Extract the [X, Y] coordinate from the center of the cell holding the provided text.  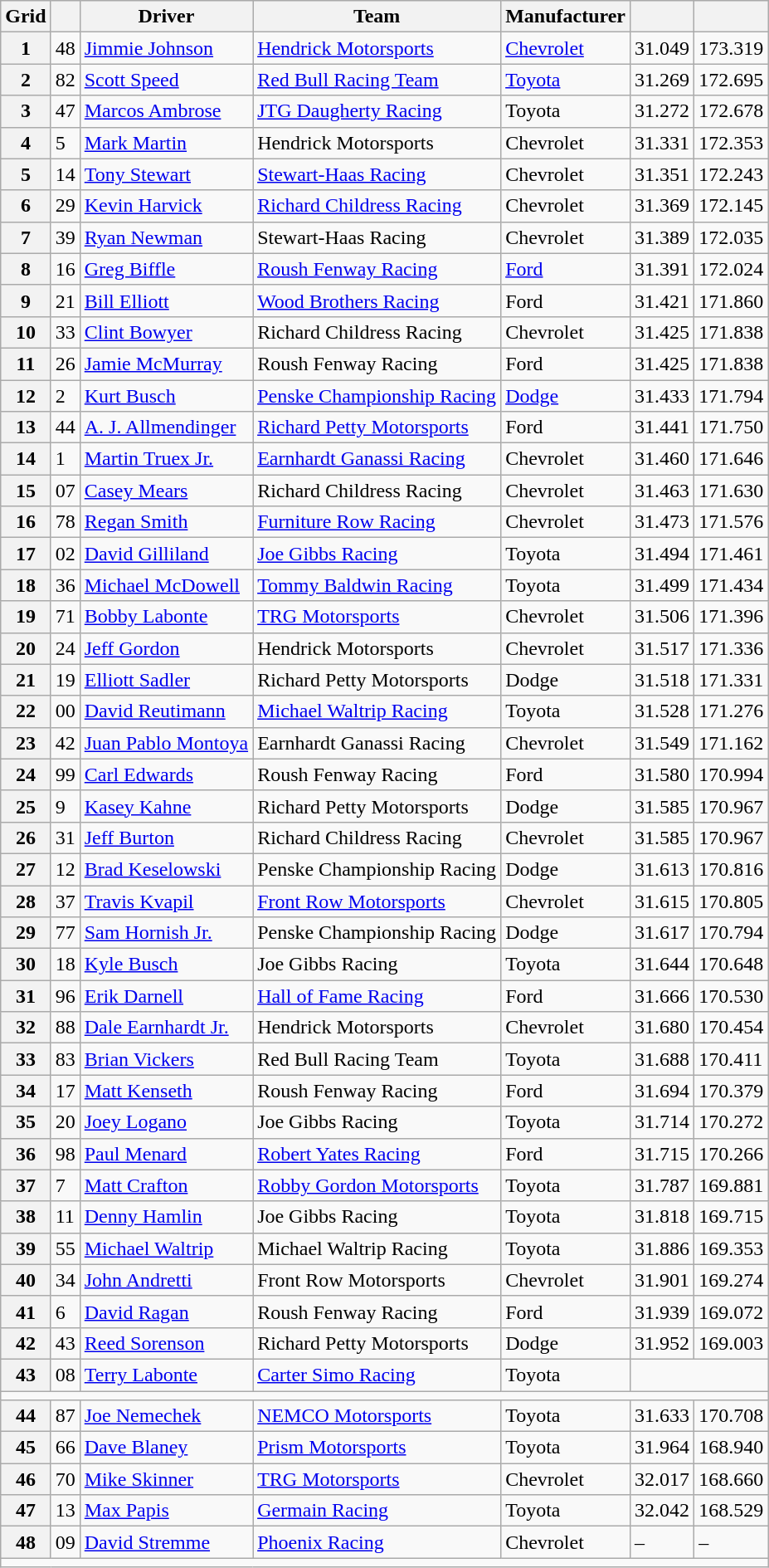
Dave Blaney [166, 1448]
Manufacturer [566, 17]
31.351 [662, 174]
31.389 [662, 237]
Bill Elliott [166, 300]
171.794 [732, 396]
Kurt Busch [166, 396]
169.072 [732, 1312]
88 [65, 1028]
Mike Skinner [166, 1479]
Driver [166, 17]
Michael Waltrip [166, 1248]
Joe Nemechek [166, 1416]
Paul Menard [166, 1154]
170.648 [732, 965]
170.994 [732, 774]
169.353 [732, 1248]
3 [26, 111]
31.460 [662, 459]
Clint Bowyer [166, 332]
31.886 [662, 1248]
Travis Kvapil [166, 901]
169.715 [732, 1217]
31.549 [662, 743]
Michael McDowell [166, 585]
Brad Keselowski [166, 869]
31.473 [662, 522]
31.613 [662, 869]
71 [65, 617]
Robby Gordon Motorsports [377, 1185]
35 [26, 1122]
Max Papis [166, 1511]
Bobby Labonte [166, 617]
32.017 [662, 1479]
31.369 [662, 206]
99 [65, 774]
171.860 [732, 300]
John Andretti [166, 1280]
31.939 [662, 1312]
Jimmie Johnson [166, 48]
31.666 [662, 996]
77 [65, 933]
41 [26, 1312]
31.694 [662, 1091]
31.433 [662, 396]
31.901 [662, 1280]
96 [65, 996]
172.024 [732, 269]
31.463 [662, 491]
Regan Smith [166, 522]
172.353 [732, 143]
02 [65, 554]
Casey Mears [166, 491]
31.331 [662, 143]
32 [26, 1028]
31.818 [662, 1217]
31.715 [662, 1154]
168.529 [732, 1511]
07 [65, 491]
31.952 [662, 1343]
171.434 [732, 585]
169.274 [732, 1280]
83 [65, 1059]
31.517 [662, 648]
170.816 [732, 869]
Jeff Burton [166, 838]
169.003 [732, 1343]
31.272 [662, 111]
78 [65, 522]
Kyle Busch [166, 965]
Elliott Sadler [166, 680]
Carter Simo Racing [377, 1375]
31.421 [662, 300]
Jeff Gordon [166, 648]
171.461 [732, 554]
170.379 [732, 1091]
31.441 [662, 427]
31.964 [662, 1448]
171.630 [732, 491]
8 [26, 269]
170.266 [732, 1154]
31.644 [662, 965]
45 [26, 1448]
171.336 [732, 648]
Mark Martin [166, 143]
Greg Biffle [166, 269]
Reed Sorenson [166, 1343]
172.678 [732, 111]
55 [65, 1248]
Joey Logano [166, 1122]
09 [65, 1542]
31.518 [662, 680]
Jamie McMurray [166, 364]
170.805 [732, 901]
Matt Crafton [166, 1185]
Team [377, 17]
31.633 [662, 1416]
NEMCO Motorsports [377, 1416]
31.499 [662, 585]
Grid [26, 17]
31.391 [662, 269]
10 [26, 332]
98 [65, 1154]
170.272 [732, 1122]
Denny Hamlin [166, 1217]
00 [65, 711]
Juan Pablo Montoya [166, 743]
15 [26, 491]
40 [26, 1280]
31.580 [662, 774]
David Ragan [166, 1312]
David Reutimann [166, 711]
David Stremme [166, 1542]
31.615 [662, 901]
Kasey Kahne [166, 806]
31.506 [662, 617]
171.396 [732, 617]
173.319 [732, 48]
31.528 [662, 711]
168.660 [732, 1479]
171.750 [732, 427]
Martin Truex Jr. [166, 459]
Erik Darnell [166, 996]
Marcos Ambrose [166, 111]
31.680 [662, 1028]
Terry Labonte [166, 1375]
David Gilliland [166, 554]
27 [26, 869]
Sam Hornish Jr. [166, 933]
87 [65, 1416]
Robert Yates Racing [377, 1154]
46 [26, 1479]
171.576 [732, 522]
172.243 [732, 174]
170.708 [732, 1416]
22 [26, 711]
Carl Edwards [166, 774]
31.714 [662, 1122]
Furniture Row Racing [377, 522]
Ryan Newman [166, 237]
31.269 [662, 80]
25 [26, 806]
31.494 [662, 554]
172.035 [732, 237]
66 [65, 1448]
Scott Speed [166, 80]
170.411 [732, 1059]
31.617 [662, 933]
82 [65, 80]
Phoenix Racing [377, 1542]
171.162 [732, 743]
JTG Daugherty Racing [377, 111]
Brian Vickers [166, 1059]
171.646 [732, 459]
Kevin Harvick [166, 206]
31.049 [662, 48]
Matt Kenseth [166, 1091]
171.331 [732, 680]
170.530 [732, 996]
31.688 [662, 1059]
Wood Brothers Racing [377, 300]
172.145 [732, 206]
30 [26, 965]
Hall of Fame Racing [377, 996]
171.276 [732, 711]
08 [65, 1375]
Tommy Baldwin Racing [377, 585]
Dale Earnhardt Jr. [166, 1028]
Germain Racing [377, 1511]
170.454 [732, 1028]
28 [26, 901]
70 [65, 1479]
172.695 [732, 80]
31.787 [662, 1185]
23 [26, 743]
Tony Stewart [166, 174]
A. J. Allmendinger [166, 427]
32.042 [662, 1511]
38 [26, 1217]
168.940 [732, 1448]
170.794 [732, 933]
4 [26, 143]
Prism Motorsports [377, 1448]
169.881 [732, 1185]
